Return [X, Y] of the center of cell containing provided text 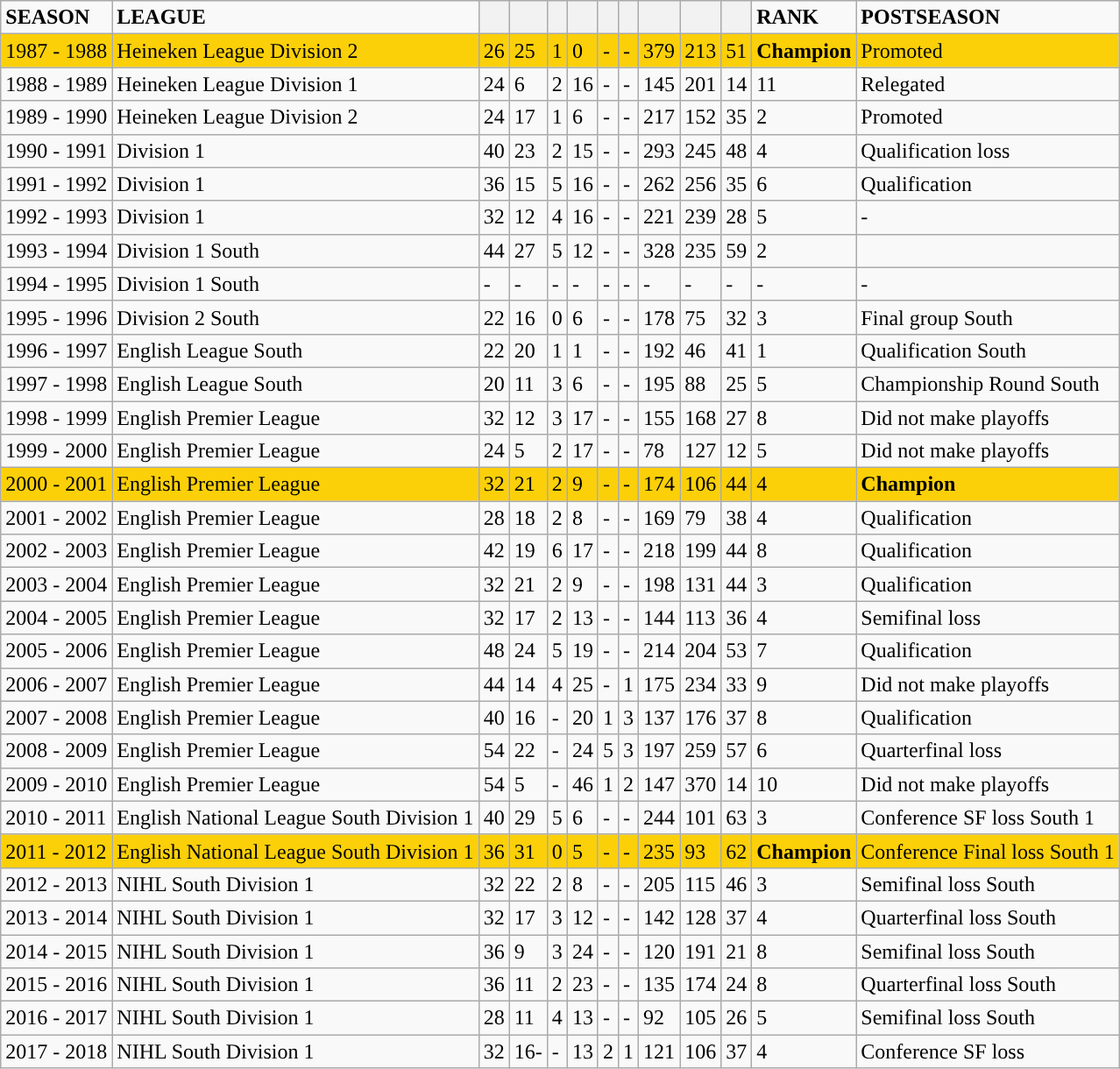
127 [701, 451]
128 [701, 917]
142 [659, 917]
178 [659, 317]
Relegated [988, 84]
201 [701, 84]
2007 - 2008 [56, 718]
10 [805, 784]
147 [659, 784]
SEASON [56, 18]
1993 - 1994 [56, 251]
Quarterfinal loss [988, 751]
1997 - 1998 [56, 384]
Qualification South [988, 350]
Semifinal loss [988, 618]
31 [528, 851]
1992 - 1993 [56, 217]
205 [659, 884]
2009 - 2010 [56, 784]
75 [701, 317]
2008 - 2009 [56, 751]
1988 - 1989 [56, 84]
2001 - 2002 [56, 518]
131 [701, 584]
120 [659, 951]
1991 - 1992 [56, 184]
2004 - 2005 [56, 618]
2012 - 2013 [56, 884]
1989 - 1990 [56, 117]
217 [659, 117]
239 [701, 217]
259 [701, 751]
2003 - 2004 [56, 584]
192 [659, 350]
1987 - 1988 [56, 51]
2011 - 2012 [56, 851]
379 [659, 51]
53 [736, 651]
221 [659, 217]
244 [659, 818]
198 [659, 584]
121 [659, 1051]
2013 - 2014 [56, 917]
Qualification loss [988, 151]
2015 - 2016 [56, 985]
2000 - 2001 [56, 485]
1996 - 1997 [56, 350]
2002 - 2003 [56, 551]
Heineken League Division 1 [295, 84]
2017 - 2018 [56, 1051]
7 [805, 651]
RANK [805, 18]
93 [701, 851]
214 [659, 651]
169 [659, 518]
199 [701, 551]
234 [701, 684]
176 [701, 718]
59 [736, 251]
LEAGUE [295, 18]
88 [701, 384]
152 [701, 117]
218 [659, 551]
155 [659, 418]
2016 - 2017 [56, 1018]
144 [659, 618]
137 [659, 718]
92 [659, 1018]
57 [736, 751]
1998 - 1999 [56, 418]
Conference SF loss [988, 1051]
62 [736, 851]
245 [701, 151]
18 [528, 518]
197 [659, 751]
41 [736, 350]
195 [659, 384]
1999 - 2000 [56, 451]
262 [659, 184]
256 [701, 184]
2014 - 2015 [56, 951]
204 [701, 651]
29 [528, 818]
63 [736, 818]
135 [659, 985]
370 [701, 784]
Conference SF loss South 1 [988, 818]
33 [736, 684]
79 [701, 518]
1990 - 1991 [56, 151]
2006 - 2007 [56, 684]
213 [701, 51]
Championship Round South [988, 384]
42 [494, 551]
115 [701, 884]
1995 - 1996 [56, 317]
Conference Final loss South 1 [988, 851]
113 [701, 618]
78 [659, 451]
175 [659, 684]
105 [701, 1018]
293 [659, 151]
191 [701, 951]
2010 - 2011 [56, 818]
POSTSEASON [988, 18]
145 [659, 84]
16- [528, 1051]
328 [659, 251]
168 [701, 418]
Final group South [988, 317]
101 [701, 818]
38 [736, 518]
1994 - 1995 [56, 284]
Division 2 South [295, 317]
2005 - 2006 [56, 651]
51 [736, 51]
